Locate the cell with the specified text and output its (x, y) center coordinate. 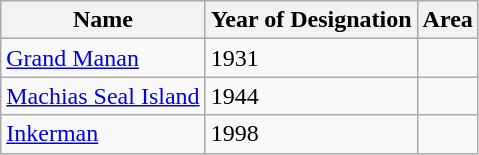
Machias Seal Island (103, 96)
Inkerman (103, 134)
1944 (311, 96)
Name (103, 20)
Grand Manan (103, 58)
Area (448, 20)
1931 (311, 58)
1998 (311, 134)
Year of Designation (311, 20)
